Pinpoint the cell where the given text exists, returning its [x, y] midpoint coordinate. 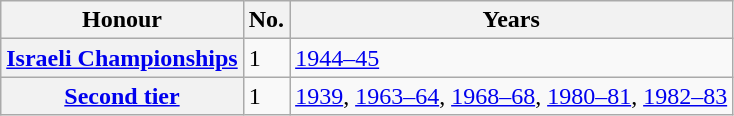
Israeli Championships [122, 58]
No. [266, 20]
1939, 1963–64, 1968–68, 1980–81, 1982–83 [512, 96]
Honour [122, 20]
1944–45 [512, 58]
Second tier [122, 96]
Years [512, 20]
